Extract the [X, Y] coordinate from the center of the cell holding the provided text.  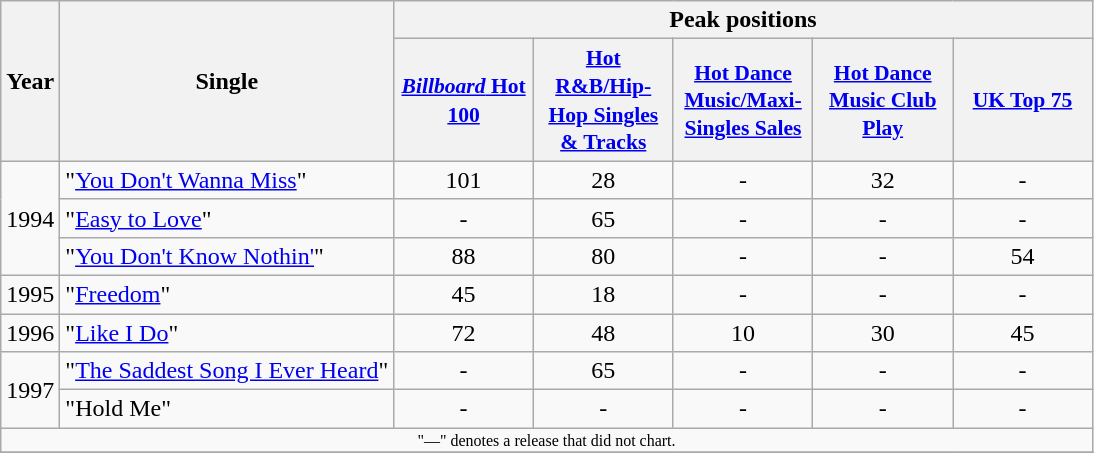
32 [883, 180]
Hot Dance Music/Maxi-Singles Sales [743, 100]
80 [603, 256]
1994 [30, 218]
1996 [30, 333]
1995 [30, 294]
"Freedom" [227, 294]
Billboard Hot 100 [464, 100]
"Hold Me" [227, 409]
101 [464, 180]
72 [464, 333]
Peak positions [744, 20]
"You Don't Know Nothin'" [227, 256]
Hot R&B/Hip-Hop Singles & Tracks [603, 100]
30 [883, 333]
"Like I Do" [227, 333]
88 [464, 256]
"—" denotes a release that did not chart. [547, 440]
54 [1023, 256]
Single [227, 81]
"Easy to Love" [227, 218]
UK Top 75 [1023, 100]
10 [743, 333]
28 [603, 180]
48 [603, 333]
"The Saddest Song I Ever Heard" [227, 371]
18 [603, 294]
Hot Dance Music Club Play [883, 100]
1997 [30, 390]
Year [30, 81]
"You Don't Wanna Miss" [227, 180]
